Output the [x, y] coordinate of the center of the cell containing the given text.  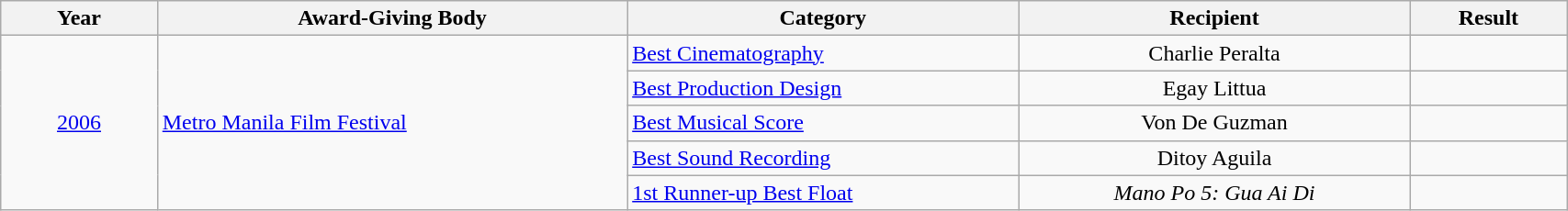
Mano Po 5: Gua Ai Di [1214, 193]
Best Musical Score [823, 123]
Von De Guzman [1214, 123]
Charlie Peralta [1214, 53]
Best Production Design [823, 88]
1st Runner-up Best Float [823, 193]
Year [79, 18]
Category [823, 18]
Metro Manila Film Festival [391, 123]
Best Cinematography [823, 53]
2006 [79, 123]
Egay Littua [1214, 88]
Best Sound Recording [823, 158]
Ditoy Aguila [1214, 158]
Award-Giving Body [391, 18]
Result [1488, 18]
Recipient [1214, 18]
